Determine the [X, Y] coordinate at the center of the cell enclosing the given text.  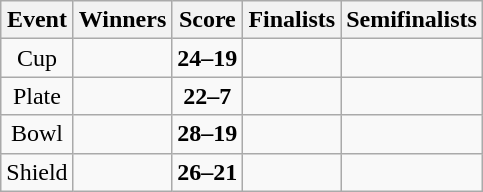
Event [37, 20]
Plate [37, 96]
Cup [37, 58]
Finalists [292, 20]
28–19 [208, 134]
Score [208, 20]
Shield [37, 172]
22–7 [208, 96]
Bowl [37, 134]
26–21 [208, 172]
Semifinalists [412, 20]
24–19 [208, 58]
Winners [122, 20]
